Detect which cell encompasses the target text, then output its [X, Y] center coordinate. 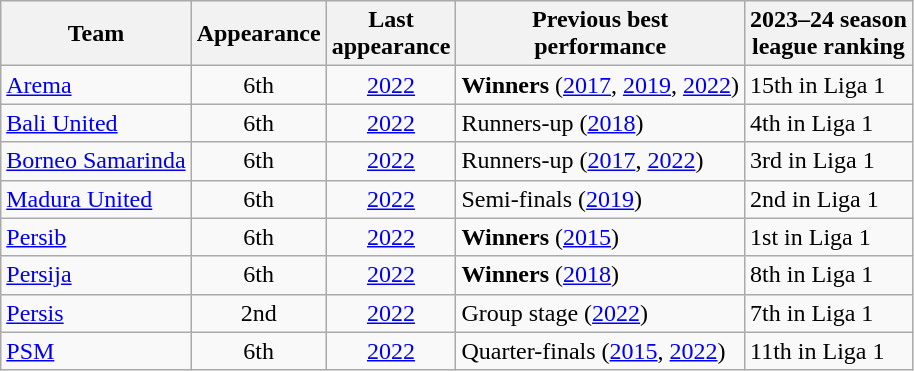
Quarter-finals (2015, 2022) [600, 351]
15th in Liga 1 [829, 85]
2nd in Liga 1 [829, 199]
Winners (2018) [600, 275]
3rd in Liga 1 [829, 161]
Persib [96, 237]
11th in Liga 1 [829, 351]
Appearance [258, 34]
Persija [96, 275]
8th in Liga 1 [829, 275]
1st in Liga 1 [829, 237]
Winners (2015) [600, 237]
Borneo Samarinda [96, 161]
Team [96, 34]
2nd [258, 313]
Lastappearance [391, 34]
PSM [96, 351]
Arema [96, 85]
Semi-finals (2019) [600, 199]
2023–24 seasonleague ranking [829, 34]
Runners-up (2017, 2022) [600, 161]
Previous bestperformance [600, 34]
4th in Liga 1 [829, 123]
Runners-up (2018) [600, 123]
Bali United [96, 123]
Madura United [96, 199]
7th in Liga 1 [829, 313]
Persis [96, 313]
Winners (2017, 2019, 2022) [600, 85]
Group stage (2022) [600, 313]
